Extract the [X, Y] coordinate from the center of the cell holding the provided text.  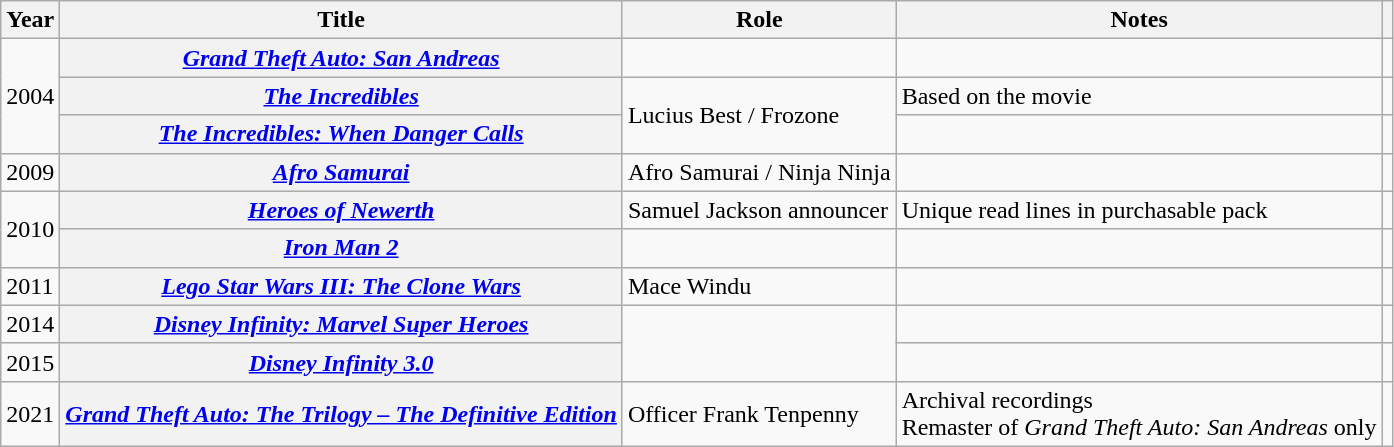
Afro Samurai / Ninja Ninja [759, 172]
Mace Windu [759, 286]
Grand Theft Auto: The Trilogy – The Definitive Edition [342, 414]
2010 [30, 229]
2011 [30, 286]
Lego Star Wars III: The Clone Wars [342, 286]
Lucius Best / Frozone [759, 115]
2021 [30, 414]
Role [759, 20]
Year [30, 20]
Notes [1139, 20]
2015 [30, 362]
The Incredibles [342, 96]
2009 [30, 172]
Heroes of Newerth [342, 210]
2004 [30, 96]
Grand Theft Auto: San Andreas [342, 58]
Samuel Jackson announcer [759, 210]
Iron Man 2 [342, 248]
Afro Samurai [342, 172]
Archival recordingsRemaster of Grand Theft Auto: San Andreas only [1139, 414]
2014 [30, 324]
Disney Infinity: Marvel Super Heroes [342, 324]
Officer Frank Tenpenny [759, 414]
The Incredibles: When Danger Calls [342, 134]
Disney Infinity 3.0 [342, 362]
Unique read lines in purchasable pack [1139, 210]
Based on the movie [1139, 96]
Title [342, 20]
